Find where the given text appears and provide that cell's center as (x, y) coordinate. 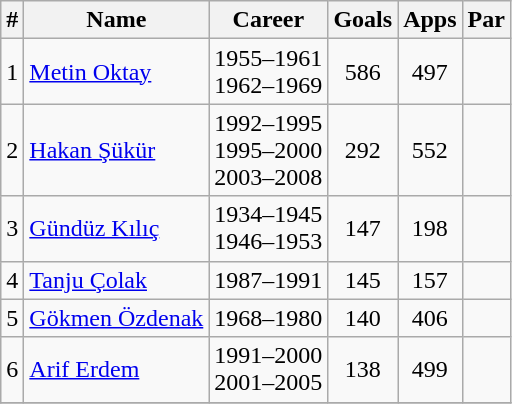
147 (363, 228)
1968–1980 (268, 318)
1992–19951995–20002003–2008 (268, 150)
157 (430, 280)
Arif Erdem (116, 370)
499 (430, 370)
1955–19611962–1969 (268, 72)
Gündüz Kılıç (116, 228)
586 (363, 72)
Career (268, 20)
198 (430, 228)
Goals (363, 20)
Tanju Çolak (116, 280)
Name (116, 20)
292 (363, 150)
Apps (430, 20)
Hakan Şükür (116, 150)
4 (12, 280)
145 (363, 280)
6 (12, 370)
Par (486, 20)
Metin Oktay (116, 72)
552 (430, 150)
2 (12, 150)
497 (430, 72)
# (12, 20)
1987–1991 (268, 280)
1 (12, 72)
1991–20002001–2005 (268, 370)
138 (363, 370)
5 (12, 318)
Gökmen Özdenak (116, 318)
3 (12, 228)
1934–19451946–1953 (268, 228)
140 (363, 318)
406 (430, 318)
